For the text-containing cell, return its midpoint in (x, y) coordinate format. 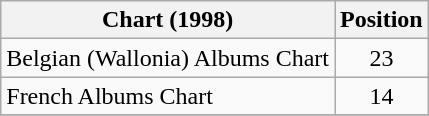
French Albums Chart (168, 96)
23 (381, 58)
14 (381, 96)
Belgian (Wallonia) Albums Chart (168, 58)
Chart (1998) (168, 20)
Position (381, 20)
